Find where the given text appears and provide that cell's center as (x, y) coordinate. 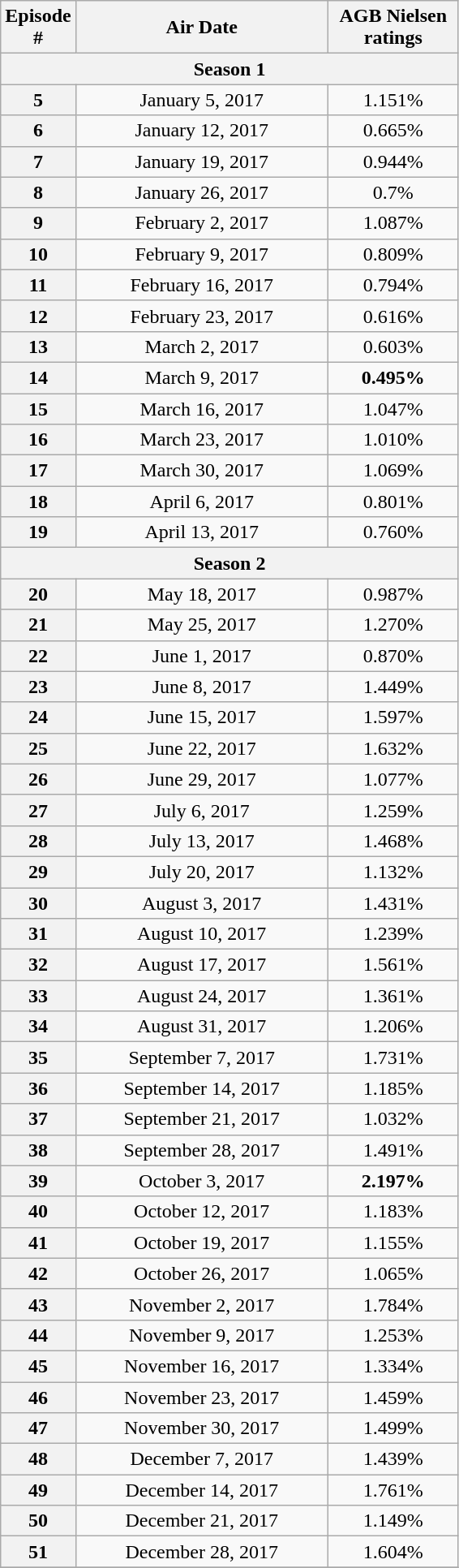
1.761% (393, 1490)
September 21, 2017 (201, 1119)
1.361% (393, 996)
0.870% (393, 656)
1.132% (393, 872)
13 (38, 347)
October 12, 2017 (201, 1212)
1.259% (393, 810)
23 (38, 687)
August 10, 2017 (201, 934)
47 (38, 1428)
24 (38, 717)
39 (38, 1181)
1.731% (393, 1058)
1.149% (393, 1521)
February 16, 2017 (201, 285)
May 25, 2017 (201, 625)
Season 2 (230, 563)
November 9, 2017 (201, 1335)
1.499% (393, 1428)
1.155% (393, 1243)
August 24, 2017 (201, 996)
33 (38, 996)
11 (38, 285)
1.270% (393, 625)
0.7% (393, 192)
1.632% (393, 748)
14 (38, 377)
July 13, 2017 (201, 841)
September 28, 2017 (201, 1150)
November 30, 2017 (201, 1428)
0.987% (393, 594)
December 14, 2017 (201, 1490)
1.183% (393, 1212)
June 15, 2017 (201, 717)
18 (38, 502)
March 23, 2017 (201, 440)
1.334% (393, 1366)
September 14, 2017 (201, 1088)
June 29, 2017 (201, 779)
April 6, 2017 (201, 502)
0.616% (393, 316)
October 3, 2017 (201, 1181)
November 23, 2017 (201, 1397)
June 22, 2017 (201, 748)
28 (38, 841)
February 2, 2017 (201, 223)
November 2, 2017 (201, 1304)
July 20, 2017 (201, 872)
AGB Nielsen ratings (393, 28)
21 (38, 625)
16 (38, 440)
1.468% (393, 841)
December 7, 2017 (201, 1459)
August 3, 2017 (201, 903)
May 18, 2017 (201, 594)
December 28, 2017 (201, 1552)
June 1, 2017 (201, 656)
1.239% (393, 934)
1.206% (393, 1027)
August 17, 2017 (201, 965)
0.801% (393, 502)
22 (38, 656)
1.185% (393, 1088)
1.561% (393, 965)
February 9, 2017 (201, 254)
27 (38, 810)
1.151% (393, 100)
36 (38, 1088)
1.604% (393, 1552)
1.032% (393, 1119)
29 (38, 872)
43 (38, 1304)
0.794% (393, 285)
December 21, 2017 (201, 1521)
38 (38, 1150)
1.047% (393, 408)
June 8, 2017 (201, 687)
0.809% (393, 254)
31 (38, 934)
April 13, 2017 (201, 532)
32 (38, 965)
50 (38, 1521)
0.944% (393, 162)
42 (38, 1273)
1.491% (393, 1150)
March 9, 2017 (201, 377)
34 (38, 1027)
51 (38, 1552)
March 16, 2017 (201, 408)
45 (38, 1366)
48 (38, 1459)
October 26, 2017 (201, 1273)
15 (38, 408)
1.253% (393, 1335)
17 (38, 471)
37 (38, 1119)
0.665% (393, 131)
Episode # (38, 28)
October 19, 2017 (201, 1243)
5 (38, 100)
February 23, 2017 (201, 316)
49 (38, 1490)
30 (38, 903)
0.760% (393, 532)
1.439% (393, 1459)
35 (38, 1058)
1.077% (393, 779)
46 (38, 1397)
September 7, 2017 (201, 1058)
March 30, 2017 (201, 471)
July 6, 2017 (201, 810)
2.197% (393, 1181)
1.784% (393, 1304)
January 26, 2017 (201, 192)
November 16, 2017 (201, 1366)
9 (38, 223)
1.459% (393, 1397)
1.431% (393, 903)
12 (38, 316)
44 (38, 1335)
March 2, 2017 (201, 347)
6 (38, 131)
January 19, 2017 (201, 162)
January 5, 2017 (201, 100)
1.010% (393, 440)
25 (38, 748)
1.449% (393, 687)
1.087% (393, 223)
August 31, 2017 (201, 1027)
0.603% (393, 347)
1.065% (393, 1273)
40 (38, 1212)
19 (38, 532)
Season 1 (230, 69)
0.495% (393, 377)
41 (38, 1243)
7 (38, 162)
Air Date (201, 28)
20 (38, 594)
8 (38, 192)
26 (38, 779)
1.069% (393, 471)
1.597% (393, 717)
10 (38, 254)
January 12, 2017 (201, 131)
